Return (x, y) of the center of cell containing provided text 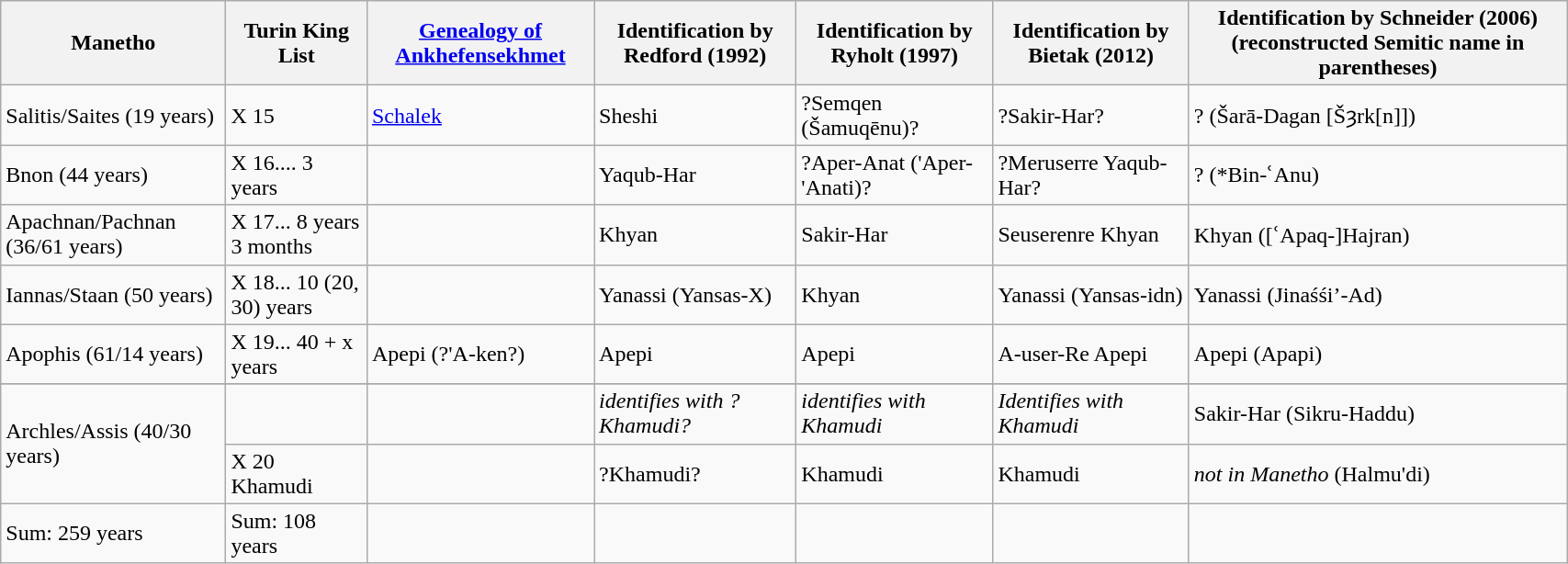
Identification by Ryholt (1997) (895, 43)
Archles/Assis (40/30 years) (114, 444)
Sakir-Har (Sikru-Haddu) (1378, 413)
Yaqub-Har (695, 175)
Turin King List (297, 43)
Apophis (61/14 years) (114, 355)
?Meruserre Yaqub-Har? (1091, 175)
?Khamudi? (695, 474)
X 17... 8 years 3 months (297, 235)
not in Manetho (Halmu'di) (1378, 474)
Yanassi (Yansas-idn) (1091, 294)
Identification by Schneider (2006) (reconstructed Semitic name in parentheses) (1378, 43)
Iannas/Staan (50 years) (114, 294)
Khyan ([ʿApaq-]Hajran) (1378, 235)
Seuserenre Khyan (1091, 235)
Yanassi (Jinaśśi’-Ad) (1378, 294)
?Sakir-Har? (1091, 116)
Sum: 108 years (297, 533)
Apepi (Apapi) (1378, 355)
Apepi (?'A-ken?) (479, 355)
A-user-Re Apepi (1091, 355)
Sheshi (695, 116)
Bnon (44 years) (114, 175)
? (Šarā-Dagan [Šȝrk[n]]) (1378, 116)
identifies with ?Khamudi? (695, 413)
Genealogy of Ankhefensekhmet (479, 43)
Identification by Redford (1992) (695, 43)
X 19... 40 + x years (297, 355)
X 18... 10 (20, 30) years (297, 294)
Manetho (114, 43)
?Semqen (Šamuqēnu)? (895, 116)
Identifies with Khamudi (1091, 413)
Apachnan/Pachnan (36/61 years) (114, 235)
Sum: 259 years (114, 533)
Schalek (479, 116)
Salitis/Saites (19 years) (114, 116)
? (*Bin-ʿAnu) (1378, 175)
X 15 (297, 116)
X 16.... 3 years (297, 175)
identifies with Khamudi (895, 413)
Sakir-Har (895, 235)
Yanassi (Yansas-X) (695, 294)
?Aper-Anat ('Aper-'Anati)? (895, 175)
Identification by Bietak (2012) (1091, 43)
X 20 Khamudi (297, 474)
